Identify which cell holds the provided text, then report its [x, y] central coordinate. 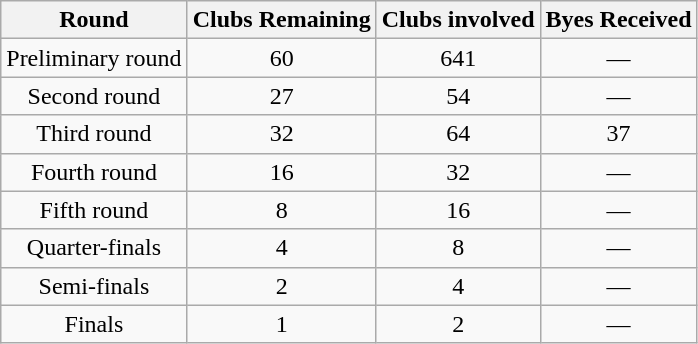
37 [618, 134]
Second round [94, 96]
Fifth round [94, 210]
Clubs Remaining [282, 20]
641 [458, 58]
Clubs involved [458, 20]
Semi-finals [94, 286]
Fourth round [94, 172]
Third round [94, 134]
64 [458, 134]
60 [282, 58]
27 [282, 96]
Round [94, 20]
Preliminary round [94, 58]
Finals [94, 324]
1 [282, 324]
Quarter-finals [94, 248]
Byes Received [618, 20]
54 [458, 96]
